Provide the (X, Y) coordinate of the cell's center where the given text is located.  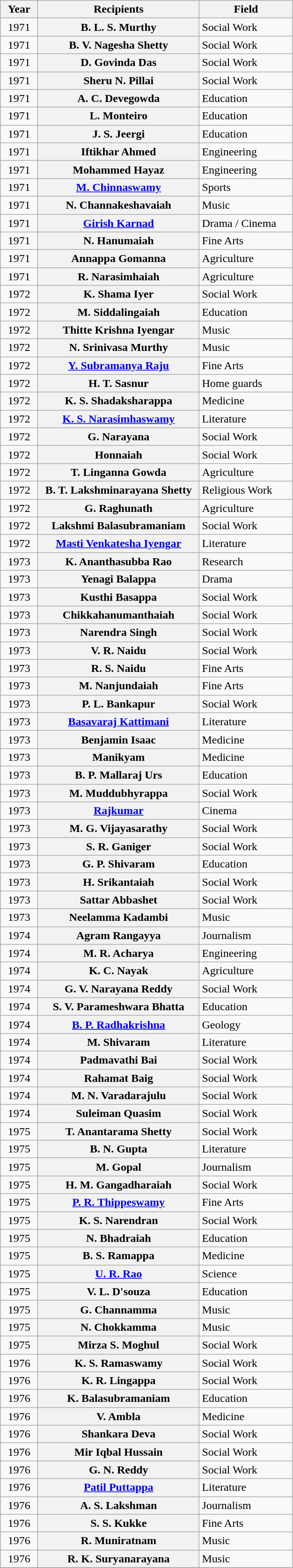
M. Shivaram (119, 1042)
N. Hanumaiah (119, 241)
B. P. Mallaraj Urs (119, 775)
S. R. Ganiger (119, 846)
M. Nanjundaiah (119, 686)
Science (246, 1274)
P. R. Thippeswamy (119, 1203)
V. Ambla (119, 1416)
M. Siddalingaiah (119, 312)
T. Anantarama Shetty (119, 1131)
B. V. Nagesha Shetty (119, 45)
M. R. Acharya (119, 953)
M. Chinnaswamy (119, 187)
Chikkahanumanthaiah (119, 615)
M. Muddubhyrappa (119, 793)
Girish Karnad (119, 223)
K. Balasubramaniam (119, 1399)
K. S. Narendran (119, 1220)
Manikyam (119, 757)
Rahamat Baig (119, 1078)
K. S. Ramaswamy (119, 1363)
B. N. Gupta (119, 1149)
Research (246, 562)
B. P. Radhakrishna (119, 1024)
Masti Venkatesha Iyengar (119, 544)
S. S. Kukke (119, 1523)
K. Ananthasubba Rao (119, 562)
Mir Iqbal Hussain (119, 1452)
Mohammed Hayaz (119, 169)
N. Bhadraiah (119, 1238)
Sattar Abbashet (119, 900)
Cinema (246, 811)
Agram Rangayya (119, 935)
H. T. Sasnur (119, 383)
Y. Subramanya Raju (119, 365)
Sports (246, 187)
Narendra Singh (119, 633)
H. Srikantaiah (119, 882)
Shankara Deva (119, 1434)
Lakshmi Balasubramaniam (119, 526)
D. Govinda Das (119, 63)
B. S. Ramappa (119, 1256)
K. S. Narasimhaswamy (119, 419)
Padmavathi Bai (119, 1060)
Annappa Gomanna (119, 259)
G. P. Shivaram (119, 864)
R. Narasimhaiah (119, 277)
S. V. Parameshwara Bhatta (119, 1006)
L. Monteiro (119, 116)
K. S. Shadaksharappa (119, 401)
M. G. Vijayasarathy (119, 829)
R. K. Suryanarayana (119, 1559)
Sheru N. Pillai (119, 80)
Recipients (119, 9)
B. L. S. Murthy (119, 27)
R. S. Naidu (119, 668)
G. V. Narayana Reddy (119, 989)
M. Gopal (119, 1167)
Drama / Cinema (246, 223)
Religious Work (246, 490)
Year (19, 9)
Iftikhar Ahmed (119, 152)
N. Srinivasa Murthy (119, 348)
V. R. Naidu (119, 650)
K. Shama Iyer (119, 294)
Patil Puttappa (119, 1488)
Thitte Krishna Iyengar (119, 330)
H. M. Gangadharaiah (119, 1185)
G. N. Reddy (119, 1470)
Basavaraj Kattimani (119, 722)
Geology (246, 1024)
T. Linganna Gowda (119, 472)
Kusthi Basappa (119, 597)
Suleiman Quasim (119, 1114)
B. T. Lakshminarayana Shetty (119, 490)
V. L. D'souza (119, 1291)
U. R. Rao (119, 1274)
A. S. Lakshman (119, 1505)
Field (246, 9)
N. Chokkamma (119, 1327)
Home guards (246, 383)
J. S. Jeergi (119, 134)
Honnaiah (119, 454)
G. Narayana (119, 437)
A. C. Devegowda (119, 98)
Drama (246, 579)
Mirza S. Moghul (119, 1345)
G. Channamma (119, 1309)
G. Raghunath (119, 508)
Yenagi Balappa (119, 579)
M. N. Varadarajulu (119, 1096)
N. Channakeshavaiah (119, 205)
K. R. Lingappa (119, 1381)
P. L. Bankapur (119, 704)
Neelamma Kadambi (119, 918)
Rajkumar (119, 811)
R. Muniratnam (119, 1541)
Benjamin Isaac (119, 739)
K. C. Nayak (119, 971)
